Scan for the cell matching the given text and deliver its [x, y] coordinate at center. 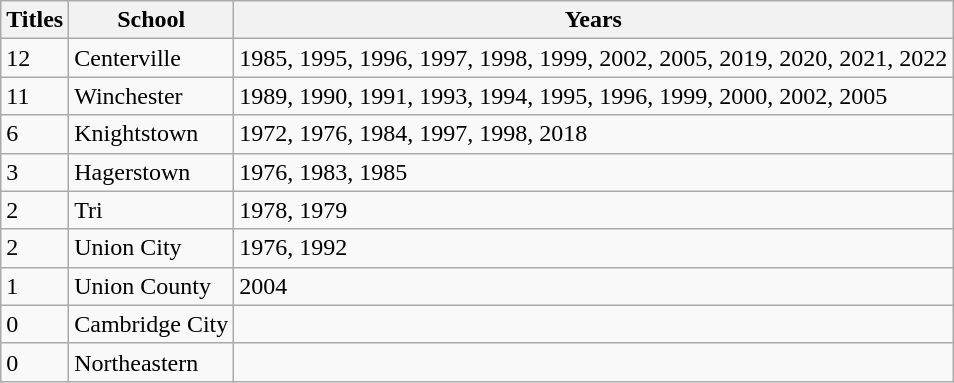
Knightstown [152, 134]
Cambridge City [152, 324]
Centerville [152, 58]
1 [35, 286]
1985, 1995, 1996, 1997, 1998, 1999, 2002, 2005, 2019, 2020, 2021, 2022 [594, 58]
1976, 1992 [594, 248]
Northeastern [152, 362]
1989, 1990, 1991, 1993, 1994, 1995, 1996, 1999, 2000, 2002, 2005 [594, 96]
Titles [35, 20]
Union County [152, 286]
Years [594, 20]
Winchester [152, 96]
11 [35, 96]
12 [35, 58]
Tri [152, 210]
2004 [594, 286]
Union City [152, 248]
Hagerstown [152, 172]
1976, 1983, 1985 [594, 172]
School [152, 20]
3 [35, 172]
1972, 1976, 1984, 1997, 1998, 2018 [594, 134]
6 [35, 134]
1978, 1979 [594, 210]
